Pinpoint the cell where the given text exists, returning its [X, Y] midpoint coordinate. 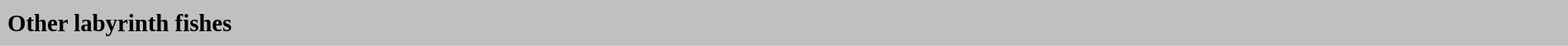
Other labyrinth fishes [784, 23]
